Determine the [X, Y] coordinate at the center of the cell enclosing the given text.  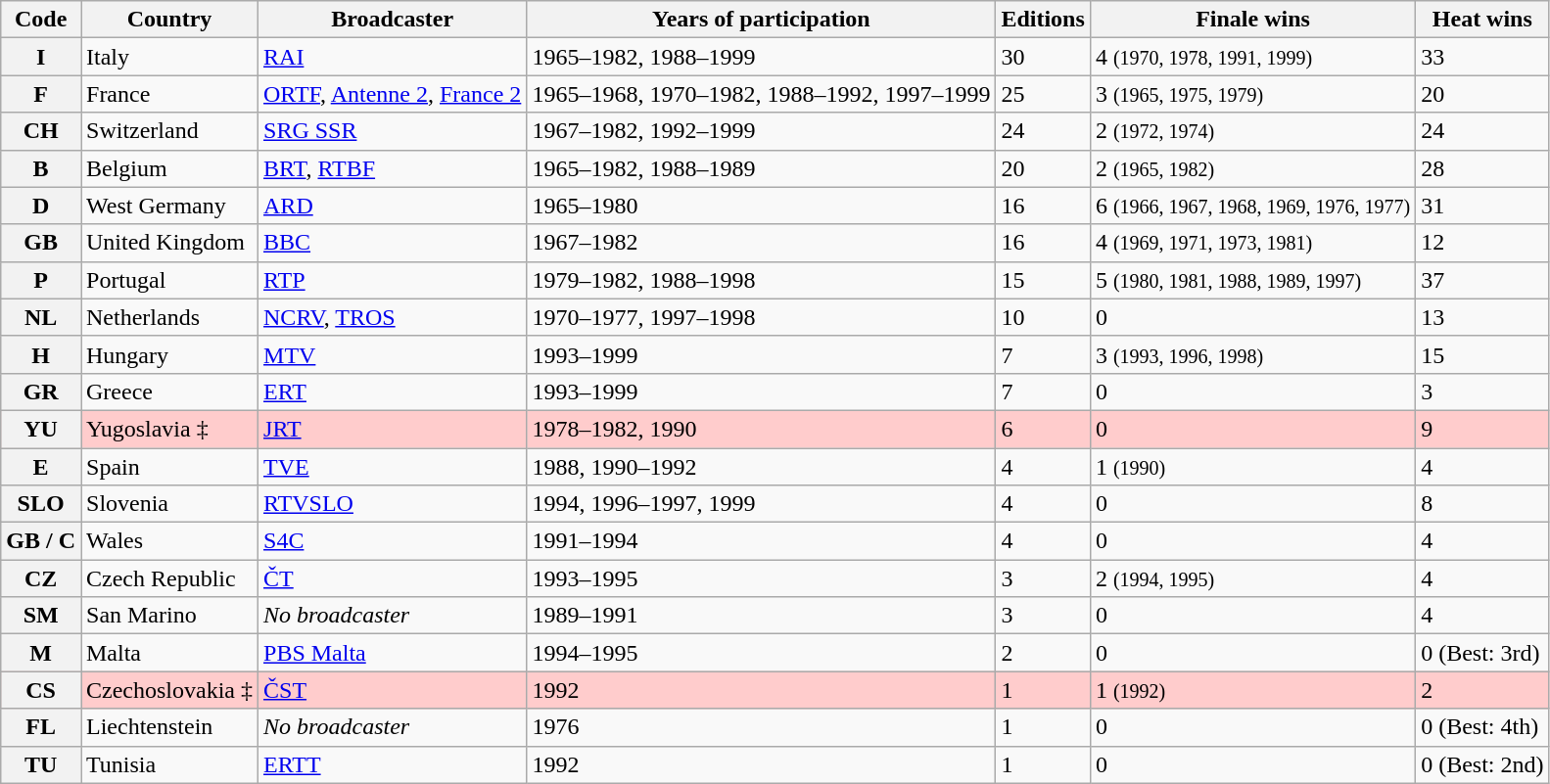
ČT [393, 578]
RTVSLO [393, 504]
FL [41, 727]
United Kingdom [168, 243]
1 (1990) [1252, 467]
Spain [168, 467]
France [168, 94]
1 (1992) [1252, 690]
1965–1980 [762, 206]
M [41, 653]
1988, 1990–1992 [762, 467]
Broadcaster [393, 20]
1978–1982, 1990 [762, 429]
E [41, 467]
CH [41, 131]
Portugal [168, 280]
GR [41, 392]
Liechtenstein [168, 727]
San Marino [168, 616]
Hungary [168, 354]
D [41, 206]
ERT [393, 392]
Code [41, 20]
3 (1965, 1975, 1979) [1252, 94]
0 (Best: 3rd) [1482, 653]
25 [1043, 94]
ARD [393, 206]
2 (1994, 1995) [1252, 578]
12 [1482, 243]
NCRV, TROS [393, 317]
ERTT [393, 764]
NL [41, 317]
Heat wins [1482, 20]
Czechoslovakia ‡ [168, 690]
TVE [393, 467]
RTP [393, 280]
Years of participation [762, 20]
1967–1982 [762, 243]
6 (1966, 1967, 1968, 1969, 1976, 1977) [1252, 206]
Greece [168, 392]
B [41, 168]
1965–1968, 1970–1982, 1988–1992, 1997–1999 [762, 94]
10 [1043, 317]
Country [168, 20]
CS [41, 690]
Finale wins [1252, 20]
1989–1991 [762, 616]
Slovenia [168, 504]
PBS Malta [393, 653]
CZ [41, 578]
ORTF, Antenne 2, France 2 [393, 94]
JRT [393, 429]
1970–1977, 1997–1998 [762, 317]
SM [41, 616]
P [41, 280]
31 [1482, 206]
1994–1995 [762, 653]
1976 [762, 727]
13 [1482, 317]
30 [1043, 57]
ČST [393, 690]
Editions [1043, 20]
Italy [168, 57]
3 (1993, 1996, 1998) [1252, 354]
2 (1965, 1982) [1252, 168]
1965–1982, 1988–1999 [762, 57]
YU [41, 429]
Switzerland [168, 131]
1965–1982, 1988–1989 [762, 168]
S4C [393, 541]
I [41, 57]
4 (1969, 1971, 1973, 1981) [1252, 243]
Netherlands [168, 317]
SRG SSR [393, 131]
1967–1982, 1992–1999 [762, 131]
9 [1482, 429]
BBC [393, 243]
0 (Best: 4th) [1482, 727]
F [41, 94]
1994, 1996–1997, 1999 [762, 504]
37 [1482, 280]
RAI [393, 57]
SLO [41, 504]
6 [1043, 429]
Malta [168, 653]
GB / C [41, 541]
5 (1980, 1981, 1988, 1989, 1997) [1252, 280]
TU [41, 764]
Yugoslavia ‡ [168, 429]
2 (1972, 1974) [1252, 131]
1993–1995 [762, 578]
Tunisia [168, 764]
Belgium [168, 168]
1979–1982, 1988–1998 [762, 280]
H [41, 354]
33 [1482, 57]
Czech Republic [168, 578]
0 (Best: 2nd) [1482, 764]
28 [1482, 168]
1991–1994 [762, 541]
4 (1970, 1978, 1991, 1999) [1252, 57]
BRT, RTBF [393, 168]
8 [1482, 504]
Wales [168, 541]
MTV [393, 354]
West Germany [168, 206]
GB [41, 243]
